Pinpoint the cell where the given text exists, returning its (x, y) midpoint coordinate. 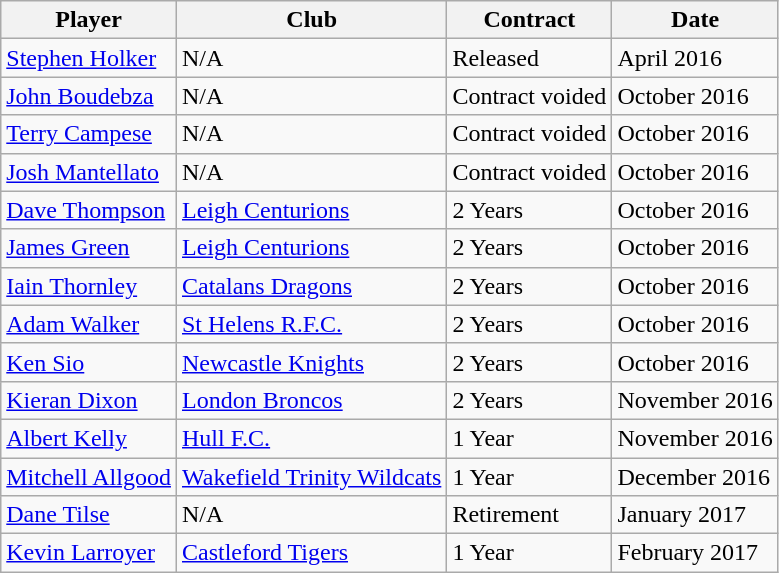
Released (530, 58)
Kevin Larroyer (89, 553)
January 2017 (695, 515)
James Green (89, 248)
Catalans Dragons (311, 286)
Adam Walker (89, 324)
Newcastle Knights (311, 362)
Date (695, 20)
Terry Campese (89, 134)
Iain Thornley (89, 286)
Josh Mantellato (89, 172)
Castleford Tigers (311, 553)
St Helens R.F.C. (311, 324)
Dave Thompson (89, 210)
London Broncos (311, 400)
Contract (530, 20)
Dane Tilse (89, 515)
Hull F.C. (311, 438)
Wakefield Trinity Wildcats (311, 477)
Stephen Holker (89, 58)
Kieran Dixon (89, 400)
Ken Sio (89, 362)
Retirement (530, 515)
Club (311, 20)
April 2016 (695, 58)
February 2017 (695, 553)
John Boudebza (89, 96)
December 2016 (695, 477)
Albert Kelly (89, 438)
Mitchell Allgood (89, 477)
Player (89, 20)
